Output the (x, y) coordinate of the center of the cell containing the given text.  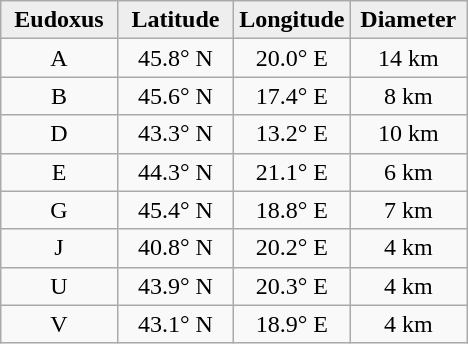
45.8° N (175, 58)
20.2° E (292, 248)
E (59, 172)
Latitude (175, 20)
17.4° E (292, 96)
40.8° N (175, 248)
20.3° E (292, 286)
10 km (408, 134)
G (59, 210)
43.3° N (175, 134)
J (59, 248)
8 km (408, 96)
7 km (408, 210)
Eudoxus (59, 20)
18.8° E (292, 210)
20.0° E (292, 58)
43.1° N (175, 324)
Diameter (408, 20)
43.9° N (175, 286)
45.4° N (175, 210)
Longitude (292, 20)
U (59, 286)
14 km (408, 58)
B (59, 96)
6 km (408, 172)
45.6° N (175, 96)
44.3° N (175, 172)
18.9° E (292, 324)
D (59, 134)
A (59, 58)
21.1° E (292, 172)
V (59, 324)
13.2° E (292, 134)
